From the cell containing the given text, extract its center point as [x, y] coordinate. 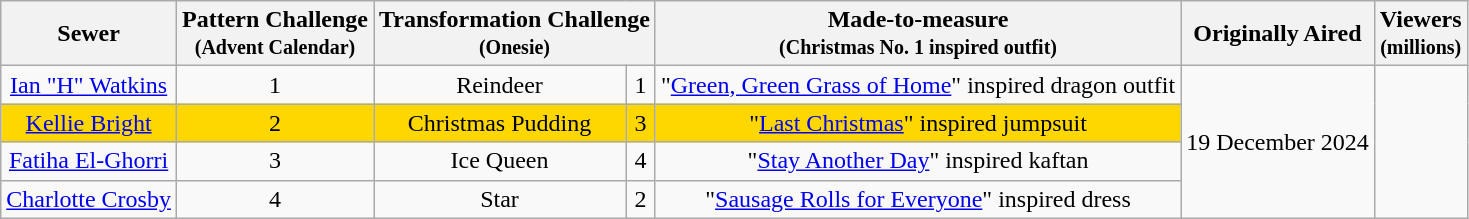
"Sausage Rolls for Everyone" inspired dress [918, 199]
Reindeer [500, 85]
Ice Queen [500, 161]
"Last Christmas" inspired jumpsuit [918, 123]
"Green, Green Grass of Home" inspired dragon outfit [918, 85]
Christmas Pudding [500, 123]
Star [500, 199]
Charlotte Crosby [89, 199]
"Stay Another Day" inspired kaftan [918, 161]
Kellie Bright [89, 123]
Viewers(millions) [1420, 34]
Fatiha El-Ghorri [89, 161]
Made-to-measure(Christmas No. 1 inspired outfit) [918, 34]
Originally Aired [1278, 34]
Transformation Challenge(Onesie) [515, 34]
Pattern Challenge(Advent Calendar) [274, 34]
Ian "H" Watkins [89, 85]
19 December 2024 [1278, 142]
Sewer [89, 34]
